Capture the cell that displays the provided text and extract its (X, Y) central coordinate. 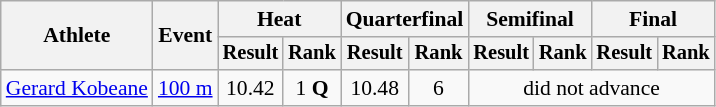
Final (652, 19)
Event (186, 36)
10.42 (251, 88)
10.48 (375, 88)
did not advance (591, 88)
100 m (186, 88)
Semifinal (530, 19)
Quarterfinal (405, 19)
1 Q (312, 88)
Gerard Kobeane (77, 88)
Heat (280, 19)
6 (439, 88)
Athlete (77, 36)
